From the cell containing the given text, extract its center point as [X, Y] coordinate. 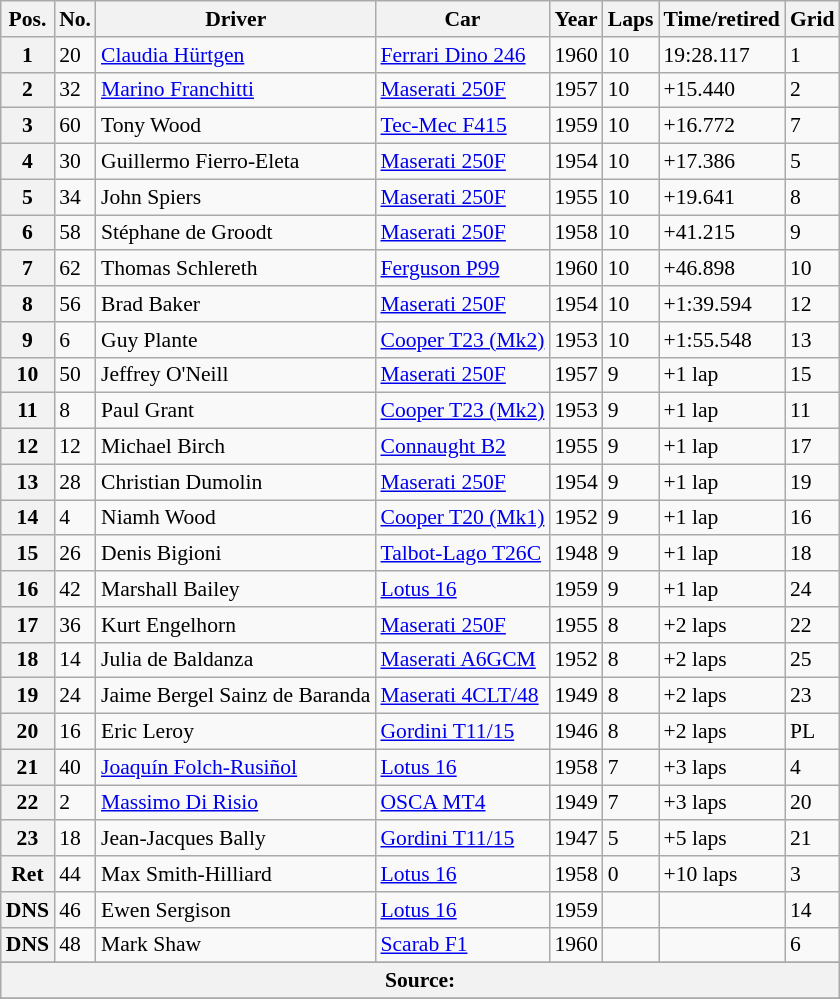
Marino Franchitti [236, 90]
+17.386 [721, 162]
Stéphane de Groodt [236, 233]
Claudia Hürtgen [236, 55]
Scarab F1 [462, 945]
Massimo Di Risio [236, 803]
42 [75, 589]
58 [75, 233]
Brad Baker [236, 304]
Ewen Sergison [236, 910]
No. [75, 19]
Mark Shaw [236, 945]
25 [812, 660]
John Spiers [236, 197]
Maserati 4CLT/48 [462, 696]
50 [75, 375]
Guillermo Fierro-Eleta [236, 162]
Ret [28, 874]
Cooper T20 (Mk1) [462, 518]
Julia de Baldanza [236, 660]
+15.440 [721, 90]
26 [75, 554]
+1:39.594 [721, 304]
Kurt Engelhorn [236, 625]
Ferguson P99 [462, 269]
Maserati A6GCM [462, 660]
Tec-Mec F415 [462, 126]
Marshall Bailey [236, 589]
Michael Birch [236, 447]
1948 [576, 554]
56 [75, 304]
+46.898 [721, 269]
40 [75, 767]
Denis Bigioni [236, 554]
Eric Leroy [236, 732]
44 [75, 874]
Niamh Wood [236, 518]
60 [75, 126]
46 [75, 910]
Ferrari Dino 246 [462, 55]
36 [75, 625]
+16.772 [721, 126]
+19.641 [721, 197]
Max Smith-Hilliard [236, 874]
Time/retired [721, 19]
Jeffrey O'Neill [236, 375]
48 [75, 945]
Pos. [28, 19]
Paul Grant [236, 411]
Joaquín Folch-Rusiñol [236, 767]
1946 [576, 732]
Guy Plante [236, 340]
Jean-Jacques Bally [236, 839]
Grid [812, 19]
34 [75, 197]
19:28.117 [721, 55]
28 [75, 482]
+1:55.548 [721, 340]
1947 [576, 839]
OSCA MT4 [462, 803]
0 [631, 874]
62 [75, 269]
Car [462, 19]
Christian Dumolin [236, 482]
30 [75, 162]
+5 laps [721, 839]
Connaught B2 [462, 447]
+41.215 [721, 233]
Source: [420, 981]
Talbot-Lago T26C [462, 554]
Tony Wood [236, 126]
Thomas Schlereth [236, 269]
+10 laps [721, 874]
Year [576, 19]
PL [812, 732]
Driver [236, 19]
Laps [631, 19]
Jaime Bergel Sainz de Baranda [236, 696]
32 [75, 90]
